For the text-containing cell, return its midpoint in [x, y] coordinate format. 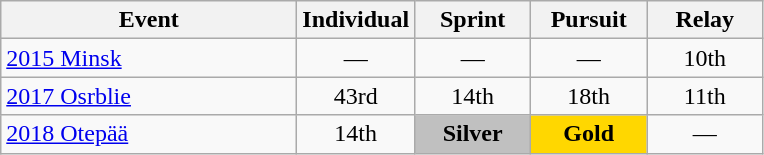
Sprint [473, 20]
11th [705, 96]
Pursuit [589, 20]
43rd [356, 96]
Event [149, 20]
Silver [473, 134]
2017 Osrblie [149, 96]
Gold [589, 134]
Relay [705, 20]
2018 Otepää [149, 134]
18th [589, 96]
2015 Minsk [149, 58]
Individual [356, 20]
10th [705, 58]
